Detect which cell encompasses the target text, then output its (x, y) center coordinate. 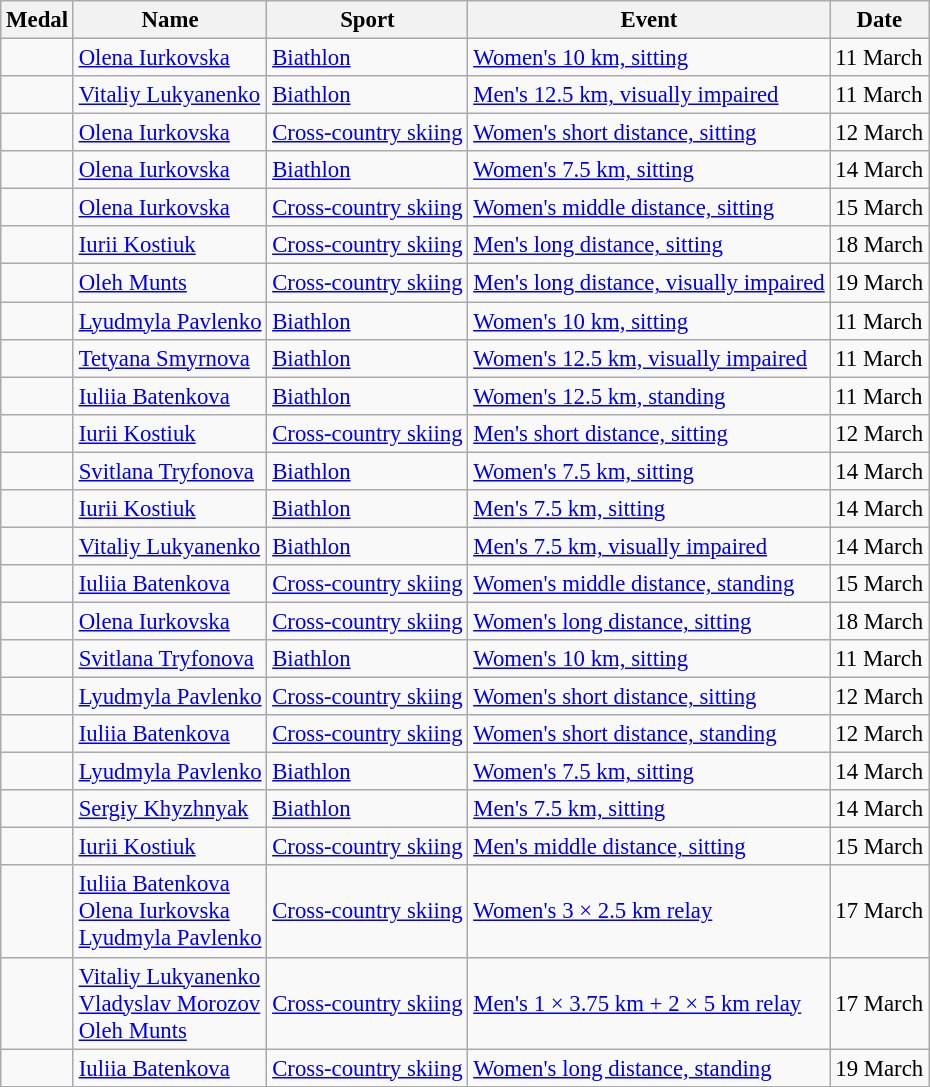
Women's 12.5 km, standing (649, 396)
Women's 12.5 km, visually impaired (649, 358)
Iuliia BatenkovaOlena IurkovskaLyudmyla Pavlenko (170, 912)
Women's middle distance, standing (649, 584)
Event (649, 20)
Men's 7.5 km, visually impaired (649, 546)
Women's 3 × 2.5 km relay (649, 912)
Name (170, 20)
Oleh Munts (170, 283)
Men's 12.5 km, visually impaired (649, 95)
Women's short distance, standing (649, 734)
Date (880, 20)
Women's long distance, sitting (649, 621)
Women's long distance, standing (649, 1068)
Men's long distance, sitting (649, 245)
Vitaliy LukyanenkoVladyslav MorozovOleh Munts (170, 1003)
Men's 1 × 3.75 km + 2 × 5 km relay (649, 1003)
Women's middle distance, sitting (649, 208)
Sergiy Khyzhnyak (170, 809)
Sport (368, 20)
Men's long distance, visually impaired (649, 283)
Tetyana Smyrnova (170, 358)
Men's middle distance, sitting (649, 847)
Medal (38, 20)
Men's short distance, sitting (649, 433)
